Detect which cell encompasses the target text, then output its [x, y] center coordinate. 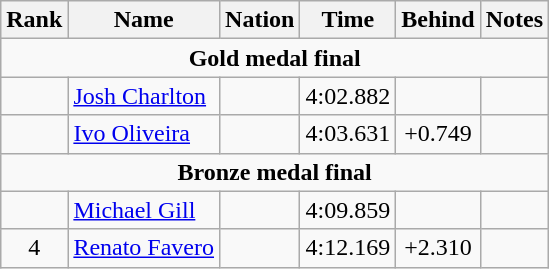
Bronze medal final [275, 172]
+0.749 [438, 134]
Notes [514, 20]
Rank [34, 20]
Michael Gill [144, 210]
Ivo Oliveira [144, 134]
Nation [260, 20]
4:02.882 [348, 96]
4:09.859 [348, 210]
4:03.631 [348, 134]
+2.310 [438, 248]
Gold medal final [275, 58]
Renato Favero [144, 248]
Josh Charlton [144, 96]
Name [144, 20]
4 [34, 248]
Time [348, 20]
Behind [438, 20]
4:12.169 [348, 248]
